Provide the (x, y) coordinate of the cell's center where the given text is located.  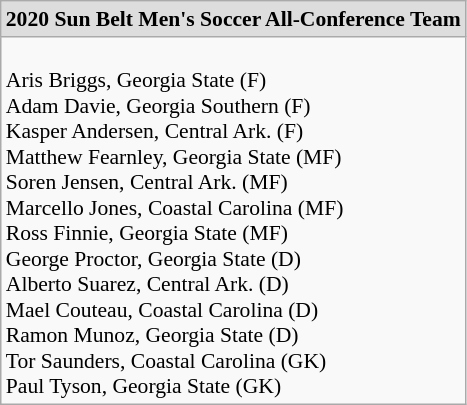
2020 Sun Belt Men's Soccer All-Conference Team (234, 19)
